Determine the [X, Y] coordinate at the center of the cell enclosing the given text.  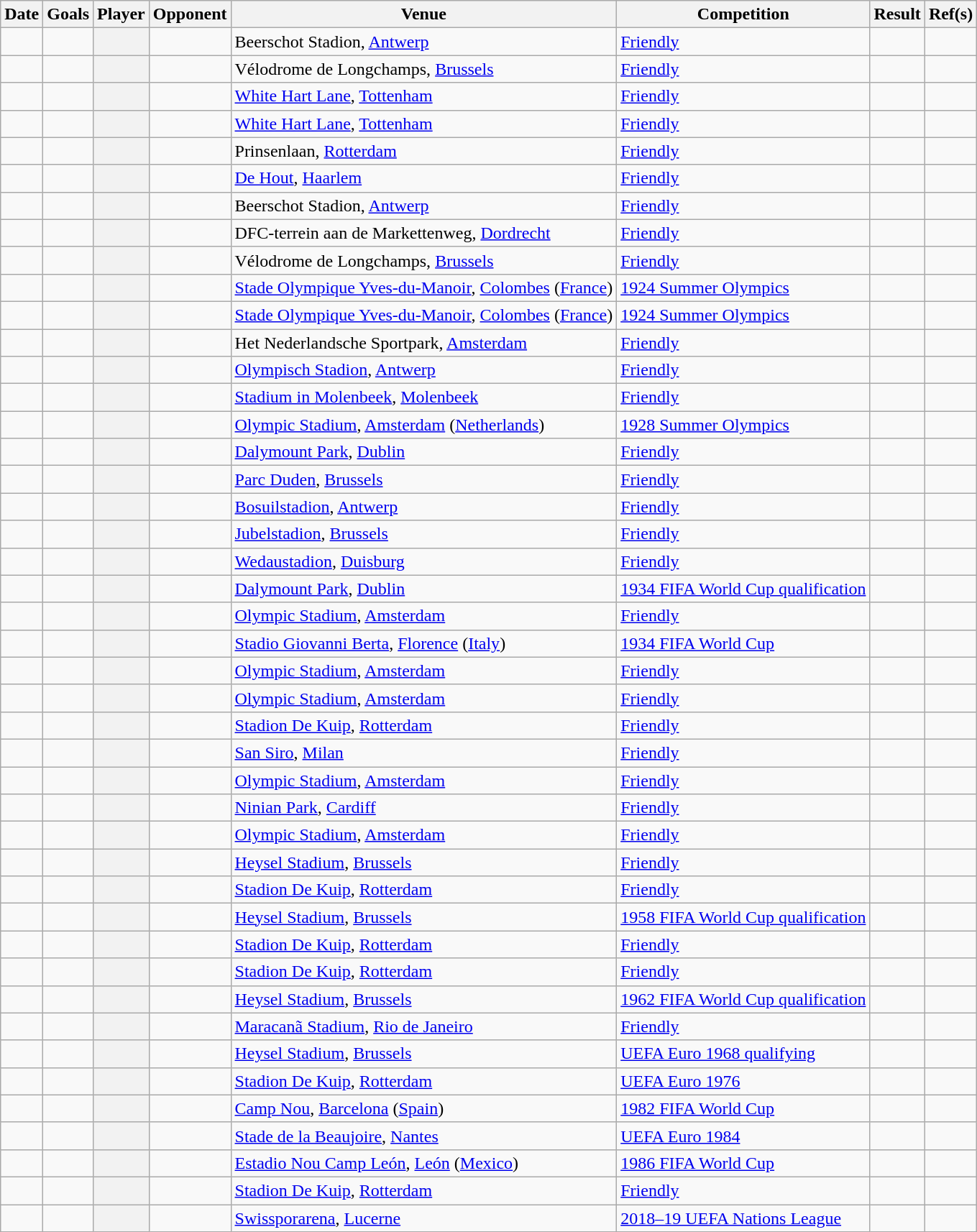
Venue [424, 14]
Stadio Giovanni Berta, Florence (Italy) [424, 643]
Competition [743, 14]
UEFA Euro 1984 [743, 1136]
DFC-terrein aan de Markettenweg, Dordrecht [424, 233]
Swissporarena, Lucerne [424, 1218]
Ninian Park, Cardiff [424, 808]
Estadio Nou Camp León, León (Mexico) [424, 1163]
UEFA Euro 1968 qualifying [743, 1054]
Stade de la Beaujoire, Nantes [424, 1136]
Date [22, 14]
Parc Duden, Brussels [424, 479]
Opponent [190, 14]
Olympisch Stadion, Antwerp [424, 370]
1986 FIFA World Cup [743, 1163]
Olympic Stadium, Amsterdam (Netherlands) [424, 425]
1928 Summer Olympics [743, 425]
San Siro, Milan [424, 753]
UEFA Euro 1976 [743, 1081]
1982 FIFA World Cup [743, 1108]
2018–19 UEFA Nations League [743, 1218]
1958 FIFA World Cup qualification [743, 917]
1934 FIFA World Cup [743, 643]
Het Nederlandsche Sportpark, Amsterdam [424, 343]
1934 FIFA World Cup qualification [743, 589]
Bosuilstadion, Antwerp [424, 507]
Maracanã Stadium, Rio de Janeiro [424, 1026]
Result [897, 14]
Jubelstadion, Brussels [424, 534]
Goals [68, 14]
Stadium in Molenbeek, Molenbeek [424, 397]
Camp Nou, Barcelona (Spain) [424, 1108]
Player [121, 14]
Ref(s) [950, 14]
Wedaustadion, Duisburg [424, 561]
De Hout, Haarlem [424, 178]
1962 FIFA World Cup qualification [743, 999]
Prinsenlaan, Rotterdam [424, 151]
